Provide the (x, y) coordinate of the cell's center where the given text is located.  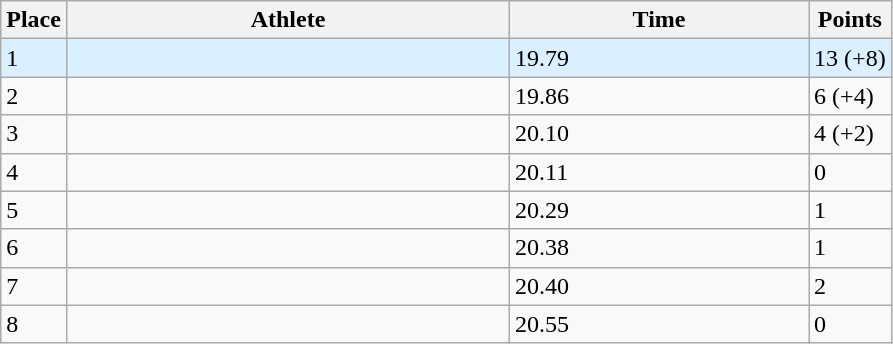
8 (34, 324)
Place (34, 20)
6 (34, 248)
19.79 (660, 58)
20.29 (660, 210)
20.38 (660, 248)
7 (34, 286)
20.40 (660, 286)
Time (660, 20)
20.11 (660, 172)
3 (34, 134)
20.10 (660, 134)
Athlete (288, 20)
5 (34, 210)
19.86 (660, 96)
4 (+2) (850, 134)
20.55 (660, 324)
6 (+4) (850, 96)
Points (850, 20)
13 (+8) (850, 58)
4 (34, 172)
